Capture the cell that displays the provided text and extract its (X, Y) central coordinate. 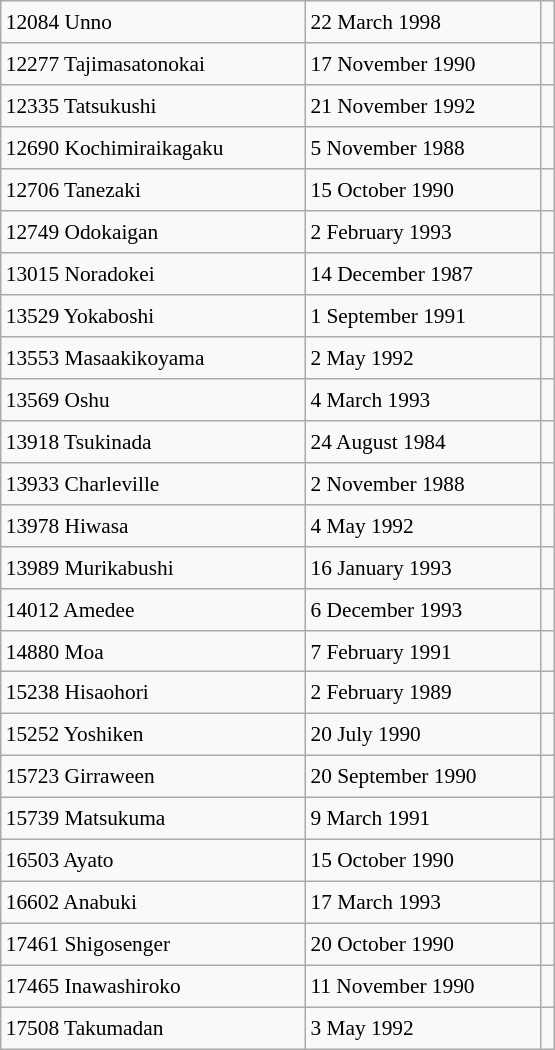
20 September 1990 (423, 777)
24 August 1984 (423, 441)
17 March 1993 (423, 903)
4 March 1993 (423, 399)
13989 Murikabushi (154, 567)
16 January 1993 (423, 567)
20 October 1990 (423, 945)
16503 Ayato (154, 861)
11 November 1990 (423, 986)
16602 Anabuki (154, 903)
3 May 1992 (423, 1028)
14012 Amedee (154, 609)
13553 Masaakikoyama (154, 358)
20 July 1990 (423, 735)
13978 Hiwasa (154, 525)
13918 Tsukinada (154, 441)
2 November 1988 (423, 483)
5 November 1988 (423, 148)
22 March 1998 (423, 22)
2 May 1992 (423, 358)
15252 Yoshiken (154, 735)
2 February 1989 (423, 693)
12690 Kochimiraikagaku (154, 148)
14 December 1987 (423, 274)
15723 Girraween (154, 777)
7 February 1991 (423, 651)
14880 Moa (154, 651)
17461 Shigosenger (154, 945)
15739 Matsukuma (154, 819)
12706 Tanezaki (154, 190)
17 November 1990 (423, 64)
12084 Unno (154, 22)
15238 Hisaohori (154, 693)
4 May 1992 (423, 525)
9 March 1991 (423, 819)
13529 Yokaboshi (154, 316)
1 September 1991 (423, 316)
17465 Inawashiroko (154, 986)
12277 Tajimasatonokai (154, 64)
2 February 1993 (423, 232)
17508 Takumadan (154, 1028)
12335 Tatsukushi (154, 106)
13569 Oshu (154, 399)
13015 Noradokei (154, 274)
6 December 1993 (423, 609)
13933 Charleville (154, 483)
21 November 1992 (423, 106)
12749 Odokaigan (154, 232)
